Return [X, Y] of the center of cell containing provided text 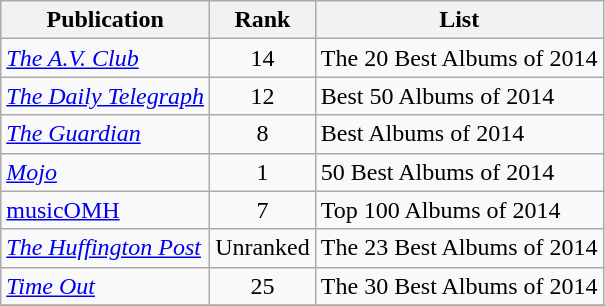
Unranked [263, 248]
musicOMH [106, 210]
Best 50 Albums of 2014 [459, 96]
The 20 Best Albums of 2014 [459, 58]
Rank [263, 20]
Mojo [106, 172]
The 23 Best Albums of 2014 [459, 248]
14 [263, 58]
The A.V. Club [106, 58]
Publication [106, 20]
25 [263, 286]
1 [263, 172]
List [459, 20]
The 30 Best Albums of 2014 [459, 286]
7 [263, 210]
8 [263, 134]
50 Best Albums of 2014 [459, 172]
12 [263, 96]
Top 100 Albums of 2014 [459, 210]
The Daily Telegraph [106, 96]
Time Out [106, 286]
The Guardian [106, 134]
The Huffington Post [106, 248]
Best Albums of 2014 [459, 134]
